Find where the given text appears and provide that cell's center as [x, y] coordinate. 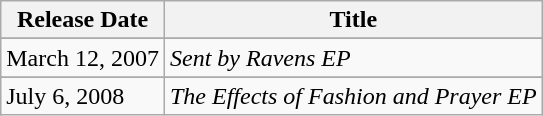
The Effects of Fashion and Prayer EP [353, 96]
Title [353, 20]
July 6, 2008 [83, 96]
March 12, 2007 [83, 58]
Sent by Ravens EP [353, 58]
Release Date [83, 20]
